Pinpoint the cell where the given text exists, returning its [X, Y] midpoint coordinate. 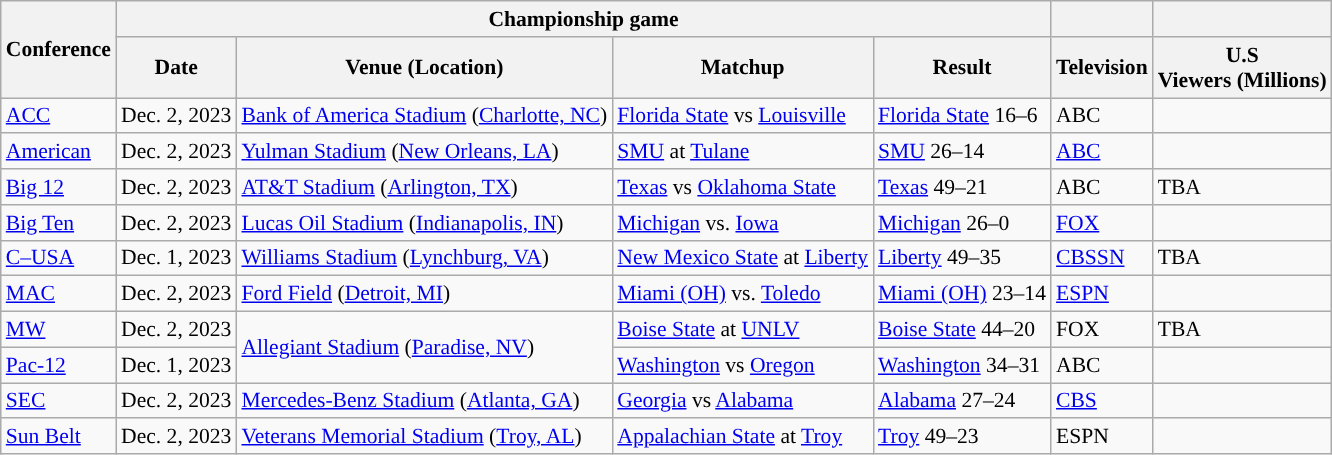
Miami (OH) 23–14 [962, 294]
Venue (Location) [424, 68]
SMU at Tulane [742, 152]
Big Ten [58, 223]
ACC [58, 116]
Washington 34–31 [962, 365]
CBSSN [1102, 258]
Veterans Memorial Stadium (Troy, AL) [424, 437]
Michigan vs. Iowa [742, 223]
Television [1102, 68]
Alabama 27–24 [962, 401]
C–USA [58, 258]
Boise State 44–20 [962, 330]
Washington vs Oregon [742, 365]
Williams Stadium (Lynchburg, VA) [424, 258]
Miami (OH) vs. Toledo [742, 294]
AT&T Stadium (Arlington, TX) [424, 187]
American [58, 152]
MW [58, 330]
Pac-12 [58, 365]
Liberty 49–35 [962, 258]
Mercedes-Benz Stadium (Atlanta, GA) [424, 401]
Texas 49–21 [962, 187]
New Mexico State at Liberty [742, 258]
SMU 26–14 [962, 152]
Appalachian State at Troy [742, 437]
Championship game [584, 19]
Allegiant Stadium (Paradise, NV) [424, 348]
Troy 49–23 [962, 437]
Result [962, 68]
Lucas Oil Stadium (Indianapolis, IN) [424, 223]
MAC [58, 294]
Florida State 16–6 [962, 116]
CBS [1102, 401]
SEC [58, 401]
Michigan 26–0 [962, 223]
Matchup [742, 68]
Bank of America Stadium (Charlotte, NC) [424, 116]
Georgia vs Alabama [742, 401]
Yulman Stadium (New Orleans, LA) [424, 152]
Conference [58, 50]
Florida State vs Louisville [742, 116]
U.SViewers (Millions) [1242, 68]
Ford Field (Detroit, MI) [424, 294]
Date [176, 68]
Boise State at UNLV [742, 330]
Big 12 [58, 187]
Texas vs Oklahoma State [742, 187]
Sun Belt [58, 437]
